Identify which cell holds the provided text, then report its (x, y) central coordinate. 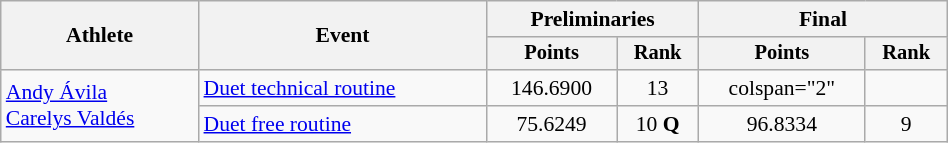
9 (906, 124)
10 Q (657, 124)
colspan="2" (782, 88)
Duet technical routine (343, 88)
Final (824, 19)
Athlete (100, 36)
13 (657, 88)
75.6249 (552, 124)
Preliminaries (593, 19)
96.8334 (782, 124)
Event (343, 36)
Duet free routine (343, 124)
146.6900 (552, 88)
Andy ÁvilaCarelys Valdés (100, 106)
